From the cell containing the given text, extract its center point as [x, y] coordinate. 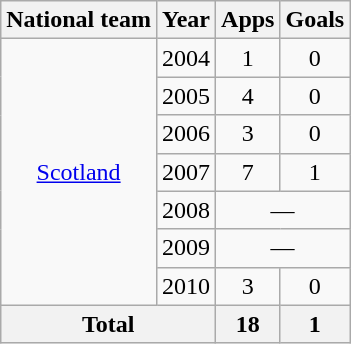
Scotland [79, 172]
2008 [186, 210]
7 [248, 172]
2007 [186, 172]
2010 [186, 286]
Total [108, 324]
18 [248, 324]
4 [248, 96]
2009 [186, 248]
Goals [315, 20]
2005 [186, 96]
2004 [186, 58]
2006 [186, 134]
Year [186, 20]
Apps [248, 20]
National team [79, 20]
